For the text-containing cell, return its midpoint in (x, y) coordinate format. 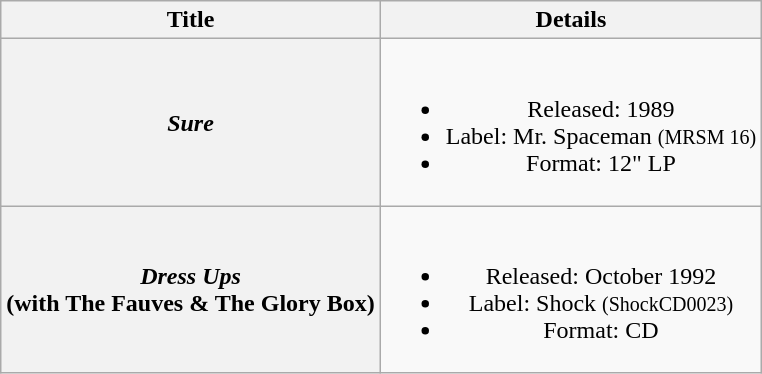
Released: 1989Label: Mr. Spaceman (MRSM 16)Format: 12" LP (570, 122)
Details (570, 20)
Title (191, 20)
Sure (191, 122)
Released: October 1992Label: Shock (ShockCD0023)Format: CD (570, 290)
Dress Ups (with The Fauves & The Glory Box) (191, 290)
